Provide the [x, y] coordinate of the cell's center where the given text is located.  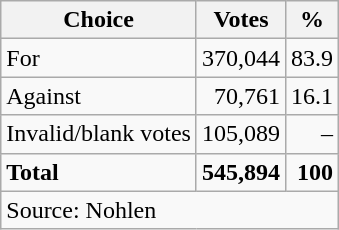
Total [99, 172]
370,044 [240, 58]
Against [99, 96]
83.9 [312, 58]
16.1 [312, 96]
105,089 [240, 134]
Votes [240, 20]
Choice [99, 20]
545,894 [240, 172]
– [312, 134]
Source: Nohlen [170, 210]
% [312, 20]
Invalid/blank votes [99, 134]
For [99, 58]
100 [312, 172]
70,761 [240, 96]
